Find where the given text appears and provide that cell's center as [X, Y] coordinate. 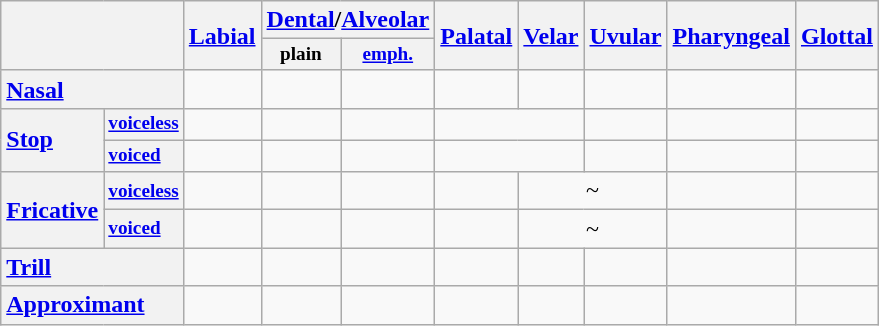
Nasal [92, 89]
Palatal [476, 36]
Approximant [92, 305]
Dental/Alveolar [348, 20]
Stop [52, 140]
emph. [388, 55]
Labial [222, 36]
Uvular [626, 36]
Pharyngeal [731, 36]
Velar [551, 36]
Glottal [836, 36]
plain [301, 55]
Trill [92, 267]
Fricative [52, 210]
